Extract the (x, y) coordinate from the center of the cell holding the provided text.  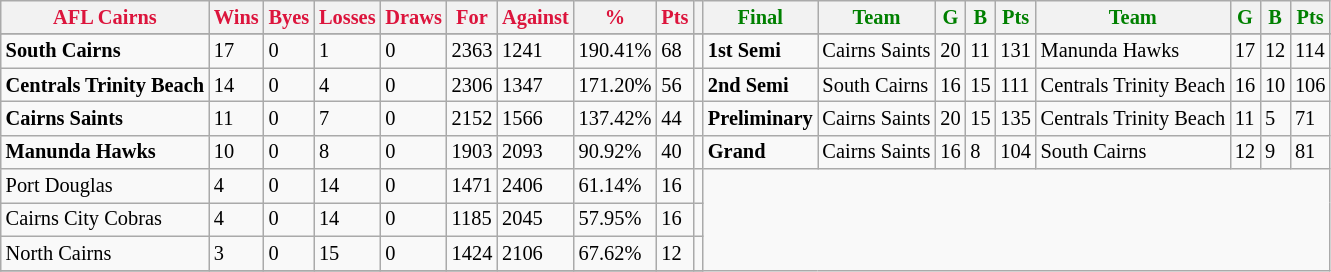
171.20% (616, 85)
2093 (536, 152)
For (472, 17)
1 (347, 51)
Byes (289, 17)
111 (1015, 85)
1st Semi (760, 51)
Against (536, 17)
Port Douglas (105, 186)
Cairns City Cobras (105, 219)
137.42% (616, 118)
2045 (536, 219)
67.62% (616, 253)
106 (1310, 85)
71 (1310, 118)
3 (236, 253)
9 (1275, 152)
2152 (472, 118)
57.95% (616, 219)
Grand (760, 152)
North Cairns (105, 253)
1424 (472, 253)
5 (1275, 118)
40 (674, 152)
90.92% (616, 152)
81 (1310, 152)
2nd Semi (760, 85)
7 (347, 118)
61.14% (616, 186)
% (616, 17)
56 (674, 85)
135 (1015, 118)
2363 (472, 51)
Final (760, 17)
2106 (536, 253)
1471 (472, 186)
AFL Cairns (105, 17)
114 (1310, 51)
1347 (536, 85)
Draws (413, 17)
Wins (236, 17)
2406 (536, 186)
190.41% (616, 51)
104 (1015, 152)
Preliminary (760, 118)
1566 (536, 118)
44 (674, 118)
1903 (472, 152)
131 (1015, 51)
Losses (347, 17)
1185 (472, 219)
1241 (536, 51)
2306 (472, 85)
68 (674, 51)
